From the cell containing the given text, extract its center point as [x, y] coordinate. 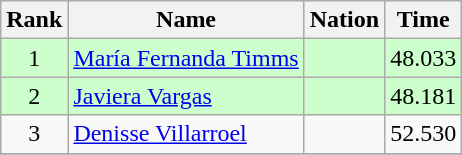
Javiera Vargas [186, 96]
Denisse Villarroel [186, 134]
1 [34, 58]
52.530 [424, 134]
Name [186, 20]
48.181 [424, 96]
48.033 [424, 58]
Rank [34, 20]
Nation [344, 20]
Time [424, 20]
2 [34, 96]
María Fernanda Timms [186, 58]
3 [34, 134]
